Search for the cell housing the specified text and yield its (x, y) center coordinate. 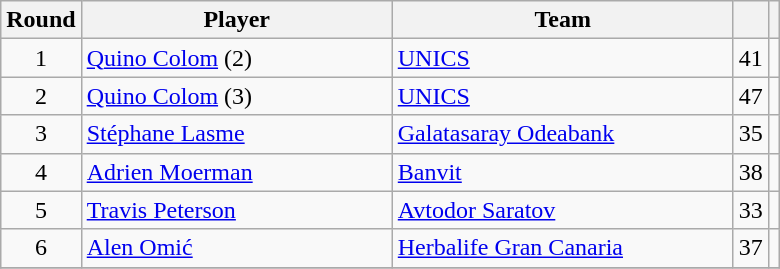
Adrien Moerman (236, 172)
Round (41, 20)
Quino Colom (2) (236, 58)
47 (750, 96)
Banvit (562, 172)
35 (750, 134)
Player (236, 20)
38 (750, 172)
Team (562, 20)
Alen Omić (236, 248)
41 (750, 58)
33 (750, 210)
2 (41, 96)
3 (41, 134)
1 (41, 58)
4 (41, 172)
Stéphane Lasme (236, 134)
Travis Peterson (236, 210)
5 (41, 210)
37 (750, 248)
Avtodor Saratov (562, 210)
Quino Colom (3) (236, 96)
Herbalife Gran Canaria (562, 248)
6 (41, 248)
Galatasaray Odeabank (562, 134)
